Output the [x, y] coordinate of the center of the cell containing the given text.  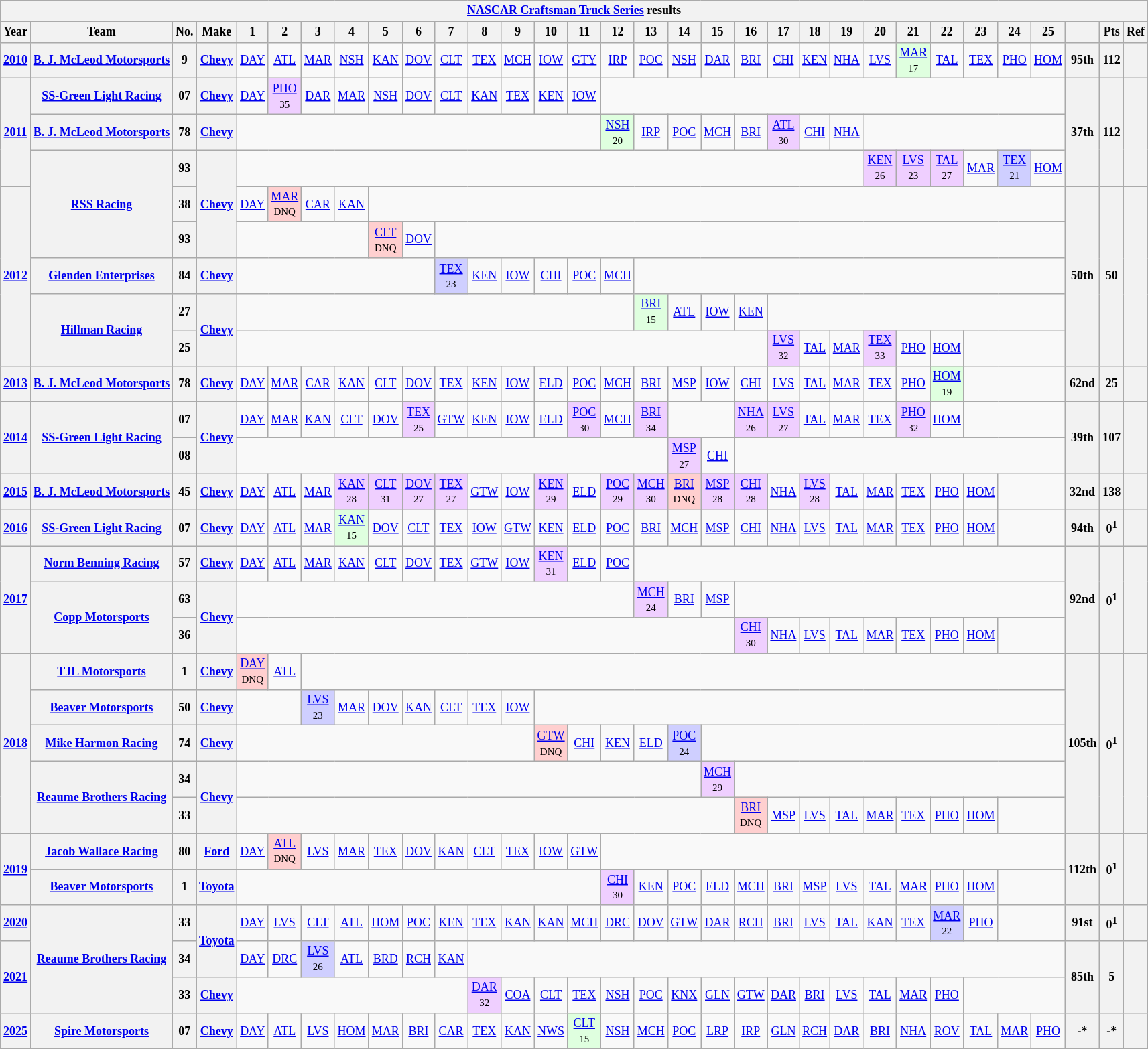
TEX21 [1015, 168]
2020 [16, 923]
CHI28 [751, 492]
45 [185, 492]
PHO35 [285, 96]
BRD [386, 959]
POC24 [684, 744]
3 [318, 32]
105th [1082, 744]
DAYDNQ [253, 672]
14 [684, 32]
2016 [16, 528]
BRI15 [651, 312]
6 [419, 32]
ROV [948, 1031]
TEX25 [419, 420]
BRI34 [651, 420]
18 [815, 32]
No. [185, 32]
KAN28 [351, 492]
10 [551, 32]
MAR17 [913, 60]
MCH24 [651, 600]
Jacob Wallace Racing [101, 851]
13 [651, 32]
19 [846, 32]
LVS26 [318, 959]
GTWDNQ [551, 744]
KAN15 [351, 528]
4 [351, 32]
20 [880, 32]
7 [451, 32]
LVS32 [783, 348]
2013 [16, 384]
8 [485, 32]
Mike Harmon Racing [101, 744]
ATLDNQ [285, 851]
TAL27 [948, 168]
DOV27 [419, 492]
MSP27 [684, 456]
91st [1082, 923]
GTY [584, 60]
ATL30 [783, 132]
15 [718, 32]
MCH29 [718, 780]
22 [948, 32]
17 [783, 32]
NSH20 [618, 132]
2018 [16, 744]
37th [1082, 133]
107 [1112, 438]
MSP28 [718, 492]
2021 [16, 977]
NWS [551, 1031]
KEN29 [551, 492]
POC30 [584, 420]
23 [981, 32]
Ford [217, 851]
MARDNQ [285, 204]
2017 [16, 599]
80 [185, 851]
Year [16, 32]
2010 [16, 60]
NHA26 [751, 420]
62nd [1082, 384]
36 [185, 636]
RSS Racing [101, 204]
TEX23 [451, 276]
MAR22 [948, 923]
COA [518, 995]
2014 [16, 438]
12 [618, 32]
KNX [684, 995]
27 [185, 312]
POC29 [618, 492]
63 [185, 600]
32nd [1082, 492]
38 [185, 204]
Norm Benning Racing [101, 563]
138 [1112, 492]
Spire Motorsports [101, 1031]
57 [185, 563]
NASCAR Craftsman Truck Series results [574, 11]
16 [751, 32]
HOM19 [948, 384]
KEN26 [880, 168]
2015 [16, 492]
TEX33 [880, 348]
TJL Motorsports [101, 672]
92nd [1082, 599]
24 [1015, 32]
Team [101, 32]
Pts [1112, 32]
KEN31 [551, 563]
Ref [1136, 32]
2011 [16, 133]
DAR32 [485, 995]
Glenden Enterprises [101, 276]
CLTDNQ [386, 240]
84 [185, 276]
112th [1082, 869]
11 [584, 32]
Make [217, 32]
LVS27 [783, 420]
21 [913, 32]
CLT15 [584, 1031]
2 [285, 32]
CLT31 [386, 492]
2019 [16, 869]
85th [1082, 977]
50th [1082, 276]
95th [1082, 60]
74 [185, 744]
PHO32 [913, 420]
2012 [16, 276]
MCH30 [651, 492]
94th [1082, 528]
LVS28 [815, 492]
LRP [718, 1031]
2025 [16, 1031]
08 [185, 456]
TEX27 [451, 492]
Copp Motorsports [101, 618]
39th [1082, 438]
Hillman Racing [101, 330]
